Search for the cell housing the specified text and yield its [x, y] center coordinate. 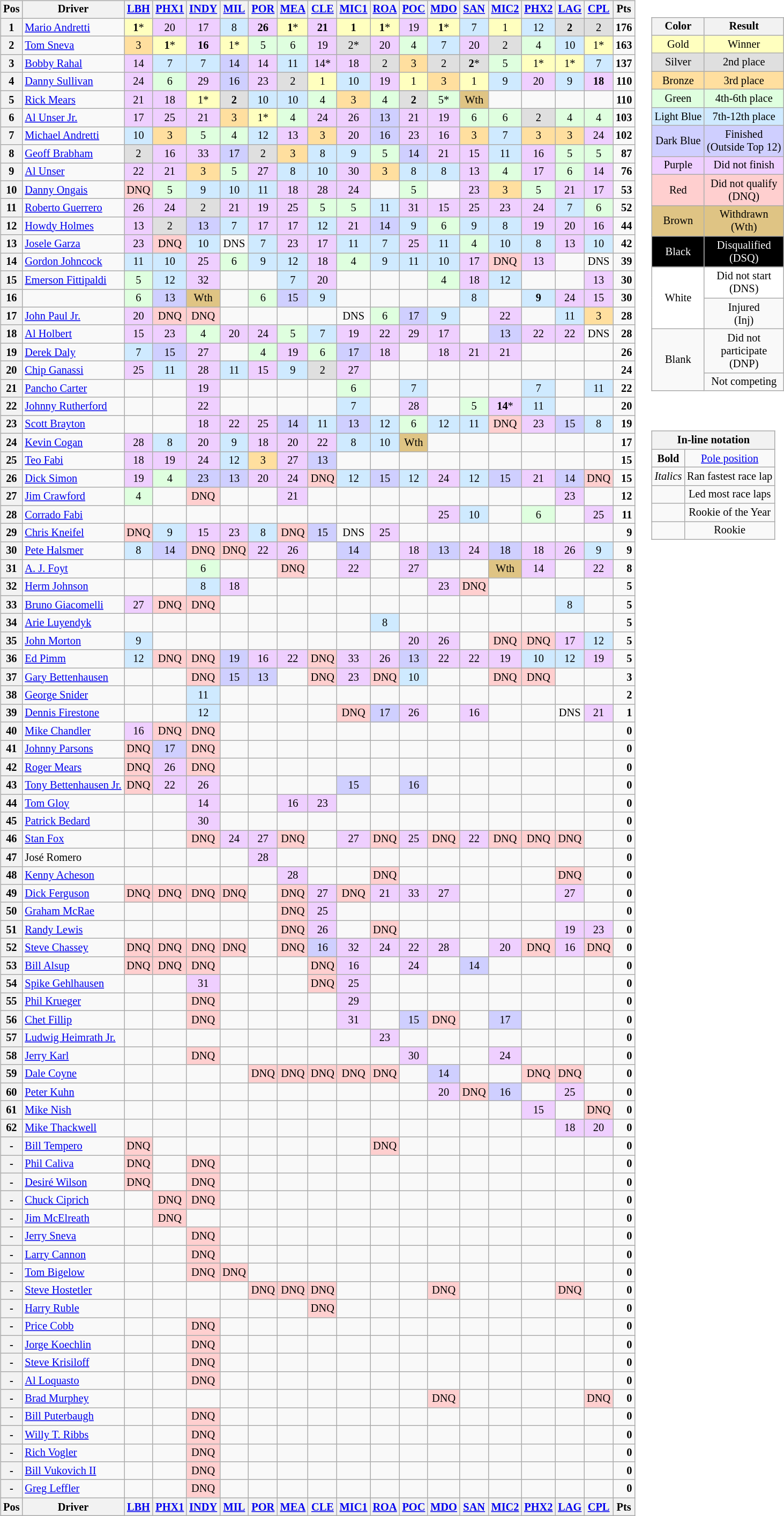
George Snider [73, 695]
Brad Murphey [73, 1399]
Graham McRae [73, 911]
Italics [669, 477]
Pole position [730, 458]
Jim Crawford [73, 496]
58 [11, 1056]
Red [678, 190]
176 [624, 27]
48 [11, 875]
Desiré Wilson [73, 1182]
Larry Cannon [73, 1254]
John Morton [73, 641]
Scott Brayton [73, 425]
Al Unser Jr. [73, 118]
Color [678, 26]
Emerson Fittipaldi [73, 280]
Mike Thackwell [73, 1128]
5* [444, 100]
47 [11, 857]
Rookie [730, 531]
Danny Sullivan [73, 81]
51 [11, 930]
3rd place [744, 80]
2nd place [744, 62]
Bill Vukovich II [73, 1471]
Not competing [744, 382]
Bronze [678, 80]
55 [11, 1002]
45 [11, 821]
36 [11, 659]
Green [678, 99]
59 [11, 1074]
Steve Krisiloff [73, 1363]
Spike Gehlhausen [73, 984]
Did notparticipate(DNP) [744, 351]
Tony Bettenhausen Jr. [73, 785]
Arie Luyendyk [73, 623]
Chet Fillip [73, 1020]
163 [624, 46]
Brown [678, 221]
Led most race laps [730, 494]
Result [744, 26]
Mike Chandler [73, 731]
Silver [678, 62]
62 [11, 1128]
56 [11, 1020]
Black [678, 252]
Rich Vogler [73, 1453]
White [678, 298]
Greg Leffler [73, 1489]
Blank [678, 360]
49 [11, 894]
Kevin Cogan [73, 442]
Rick Mears [73, 100]
Dale Coyne [73, 1074]
61 [11, 1110]
76 [624, 172]
John Paul Jr. [73, 316]
54 [11, 984]
Chris Kneifel [73, 533]
4th-6th place [744, 99]
37 [11, 677]
87 [624, 154]
Chip Ganassi [73, 370]
Danny Ongais [73, 190]
Pete Halsmer [73, 551]
Phil Krueger [73, 1002]
Rookie of the Year [730, 512]
Bill Alsup [73, 965]
José Romero [73, 857]
60 [11, 1092]
Jorge Koechlin [73, 1344]
Injured(Inj) [744, 314]
Gary Bettenhausen [73, 677]
Steve Hostetler [73, 1290]
Johnny Parsons [73, 749]
Phil Caliva [73, 1164]
Did not start(DNS) [744, 283]
Mario Andretti [73, 27]
Johnny Rutherford [73, 406]
Derek Daly [73, 352]
Bruno Giacomelli [73, 605]
Michael Andretti [73, 136]
Gold [678, 44]
A. J. Foyt [73, 569]
57 [11, 1038]
Light Blue [678, 116]
Gordon Johncock [73, 262]
103 [624, 118]
Disqualified(DSQ) [744, 252]
Corrado Fabi [73, 515]
Chuck Ciprich [73, 1200]
Roberto Guerrero [73, 208]
102 [624, 136]
Steve Chassey [73, 948]
Harry Ruble [73, 1309]
Ran fastest race lap [730, 477]
7th-12th place [744, 116]
Geoff Brabham [73, 154]
41 [11, 749]
Dark Blue [678, 141]
137 [624, 64]
Kenny Acheson [73, 875]
Did not finish [744, 166]
Bold [669, 458]
Jerry Karl [73, 1056]
Ludwig Heimrath Jr. [73, 1038]
38 [11, 695]
Price Cobb [73, 1327]
Withdrawn(Wth) [744, 221]
Teo Fabi [73, 460]
Herm Johnson [73, 587]
Dick Simon [73, 479]
Bobby Rahal [73, 64]
Mike Nish [73, 1110]
Tom Sneva [73, 46]
Howdy Holmes [73, 226]
Al Loquasto [73, 1381]
Dennis Firestone [73, 713]
In-line notation [714, 440]
Randy Lewis [73, 930]
Bill Puterbaugh [73, 1417]
Did not qualify(DNQ) [744, 190]
Bill Tempero [73, 1146]
Peter Kuhn [73, 1092]
Finished(Outside Top 12) [744, 141]
40 [11, 731]
Dick Ferguson [73, 894]
Pancho Carter [73, 388]
Tom Gloy [73, 804]
Jim McElreath [73, 1218]
35 [11, 641]
Roger Mears [73, 767]
46 [11, 839]
34 [11, 623]
Jerry Sneva [73, 1236]
Patrick Bedard [73, 821]
Purple [678, 166]
50 [11, 911]
Tom Bigelow [73, 1273]
Stan Fox [73, 839]
Al Holbert [73, 334]
43 [11, 785]
Al Unser [73, 172]
Ed Pimm [73, 659]
Willy T. Ribbs [73, 1435]
Josele Garza [73, 244]
Winner [744, 44]
